Identify which cell holds the provided text, then report its [X, Y] central coordinate. 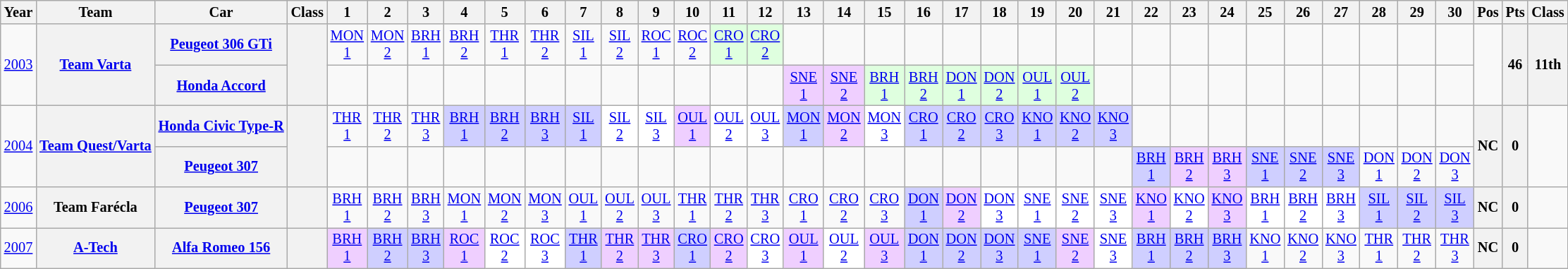
20 [1075, 12]
24 [1227, 12]
Team Varta [95, 65]
2007 [18, 248]
Car [221, 12]
28 [1379, 12]
46 [1516, 65]
30 [1455, 12]
7 [584, 12]
19 [1037, 12]
ROC3 [544, 248]
5 [505, 12]
29 [1417, 12]
11th [1548, 65]
Team [95, 12]
1 [347, 12]
4 [464, 12]
2003 [18, 65]
Team Quest/Varta [95, 145]
18 [1000, 12]
8 [620, 12]
A-Tech [95, 248]
13 [804, 12]
9 [656, 12]
11 [729, 12]
10 [692, 12]
12 [765, 12]
2 [388, 12]
6 [544, 12]
Pos [1488, 12]
17 [962, 12]
Year [18, 12]
25 [1265, 12]
16 [924, 12]
23 [1189, 12]
Team Farécla [95, 208]
Peugeot 306 GTi [221, 44]
15 [884, 12]
Honda Accord [221, 85]
2004 [18, 145]
27 [1341, 12]
Pts [1516, 12]
26 [1303, 12]
14 [843, 12]
Honda Civic Type-R [221, 126]
3 [426, 12]
22 [1151, 12]
Alfa Romeo 156 [221, 248]
21 [1113, 12]
2006 [18, 208]
